For the text-containing cell, return its midpoint in (x, y) coordinate format. 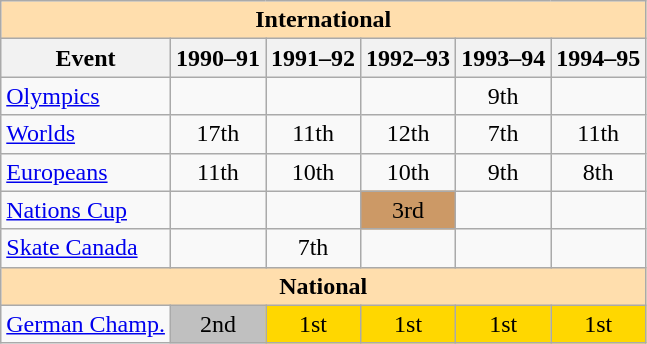
Event (86, 58)
1994–95 (598, 58)
1992–93 (408, 58)
1993–94 (504, 58)
Nations Cup (86, 210)
1990–91 (218, 58)
National (324, 286)
1991–92 (314, 58)
Worlds (86, 134)
German Champ. (86, 324)
2nd (218, 324)
Europeans (86, 172)
3rd (408, 210)
Skate Canada (86, 248)
International (324, 20)
8th (598, 172)
12th (408, 134)
Olympics (86, 96)
17th (218, 134)
